Provide the [x, y] coordinate of the cell's center where the given text is located.  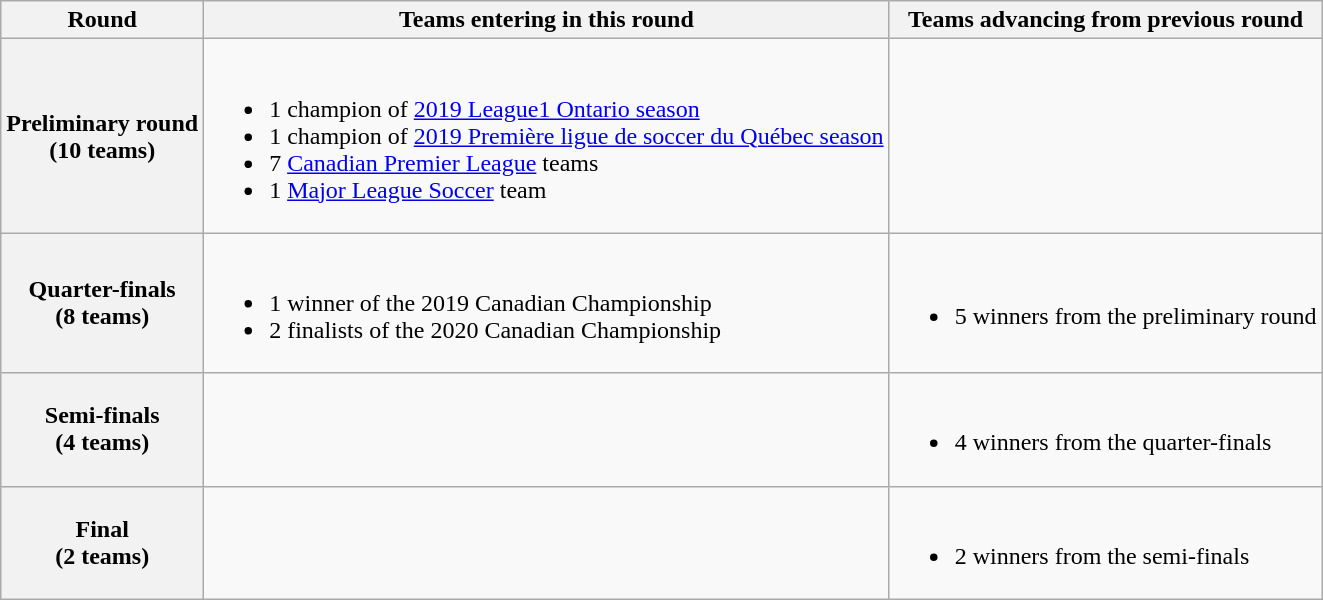
Preliminary round(10 teams) [102, 136]
5 winners from the preliminary round [1106, 303]
Teams entering in this round [547, 20]
Final(2 teams) [102, 542]
4 winners from the quarter-finals [1106, 430]
1 winner of the 2019 Canadian Championship2 finalists of the 2020 Canadian Championship [547, 303]
Semi-finals(4 teams) [102, 430]
Quarter-finals(8 teams) [102, 303]
2 winners from the semi-finals [1106, 542]
Teams advancing from previous round [1106, 20]
Round [102, 20]
